Capture the cell that displays the provided text and extract its [x, y] central coordinate. 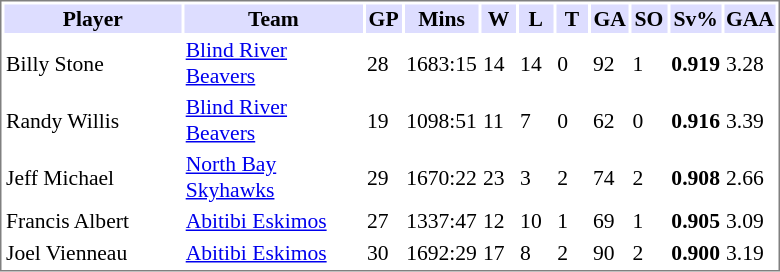
3.19 [750, 252]
1670:22 [442, 177]
28 [384, 63]
Player [92, 18]
74 [610, 177]
92 [610, 63]
17 [498, 252]
30 [384, 252]
1098:51 [442, 120]
Mins [442, 18]
10 [536, 221]
90 [610, 252]
1692:29 [442, 252]
23 [498, 177]
11 [498, 120]
L [536, 18]
W [498, 18]
Randy Willis [92, 120]
North Bay Skyhawks [273, 177]
GA [610, 18]
62 [610, 120]
12 [498, 221]
3.39 [750, 120]
1337:47 [442, 221]
T [572, 18]
7 [536, 120]
2.66 [750, 177]
3 [536, 177]
3.28 [750, 63]
Joel Vienneau [92, 252]
0.908 [696, 177]
27 [384, 221]
Team [273, 18]
0.916 [696, 120]
0.900 [696, 252]
Francis Albert [92, 221]
0.919 [696, 63]
8 [536, 252]
29 [384, 177]
1683:15 [442, 63]
Sv% [696, 18]
19 [384, 120]
69 [610, 221]
Jeff Michael [92, 177]
Billy Stone [92, 63]
GP [384, 18]
0.905 [696, 221]
3.09 [750, 221]
GAA [750, 18]
SO [649, 18]
